Detect which cell encompasses the target text, then output its (x, y) center coordinate. 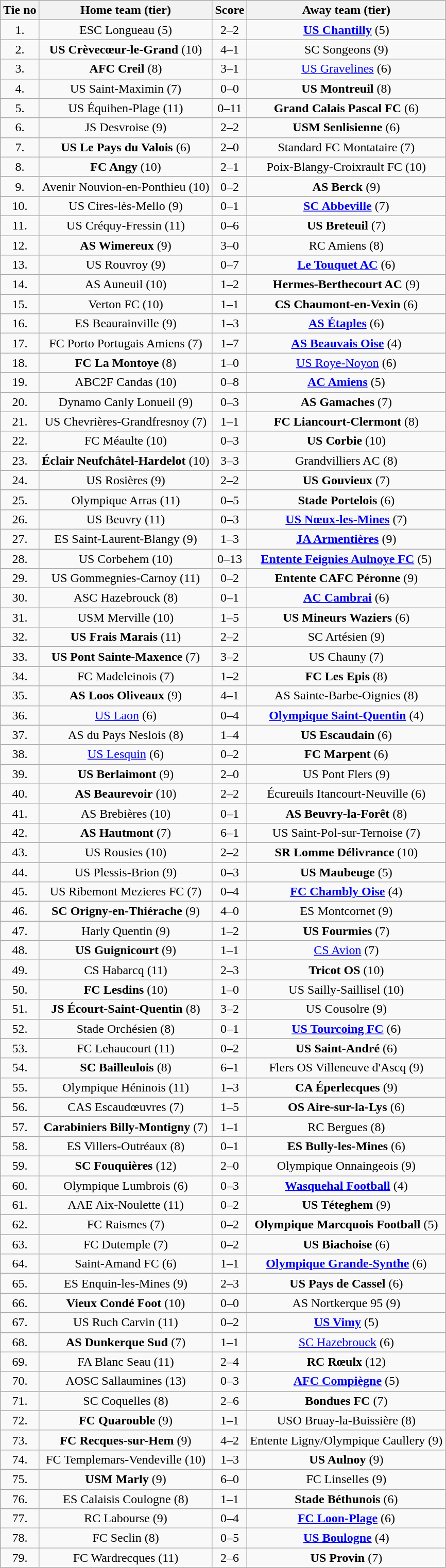
FC Chambly Oise (4) (346, 892)
67. (20, 1323)
58. (20, 1146)
Tie no (20, 10)
ES Calaisis Coulogne (8) (126, 1499)
JS Écourt-Saint-Quentin (8) (126, 1009)
19. (20, 382)
Harly Quentin (9) (126, 931)
US Lesquin (6) (126, 754)
34. (20, 676)
US Gouvieux (7) (346, 480)
40. (20, 794)
ES Saint-Laurent-Blangy (9) (126, 539)
AS Loos Oliveaux (9) (126, 696)
17. (20, 343)
US Aulnoy (9) (346, 1459)
65. (20, 1283)
2. (20, 49)
Grand Calais Pascal FC (6) (346, 108)
Stade Orchésien (8) (126, 1029)
4–0 (230, 911)
Olympique Onnaingeois (9) (346, 1166)
US Beuvry (11) (126, 519)
62. (20, 1225)
22. (20, 441)
0–7 (230, 265)
Grandvilliers AC (8) (346, 461)
29. (20, 578)
8. (20, 167)
49. (20, 970)
76. (20, 1499)
Entente Ligny/Olympique Caullery (9) (346, 1440)
70. (20, 1381)
31. (20, 618)
25. (20, 500)
CAS Escaudœuvres (7) (126, 1107)
38. (20, 754)
ASC Hazebrouck (8) (126, 598)
23. (20, 461)
US Rosières (9) (126, 480)
CA Éperlecques (9) (346, 1087)
US Breteuil (7) (346, 225)
54. (20, 1068)
45. (20, 892)
FC Les Epis (8) (346, 676)
SC Coquelles (8) (126, 1401)
35. (20, 696)
US Saint-Pol-sur-Ternoise (7) (346, 833)
US Cousolre (9) (346, 1009)
ESC Longueau (5) (126, 30)
39. (20, 774)
56. (20, 1107)
US Gravelines (6) (346, 69)
FC Recques-sur-Hem (9) (126, 1440)
Vieux Condé Foot (10) (126, 1303)
Entente CAFC Péronne (9) (346, 578)
41. (20, 813)
69. (20, 1362)
USO Bruay-la-Buissière (8) (346, 1420)
74. (20, 1459)
US Nœux-les-Mines (7) (346, 519)
US Équihen-Plage (11) (126, 108)
ABC2F Candas (10) (126, 382)
AS Étaples (6) (346, 324)
FC La Montoye (8) (126, 363)
24. (20, 480)
20. (20, 402)
CS Avion (7) (346, 950)
FC Lesdins (10) (126, 990)
AS Brebières (10) (126, 813)
64. (20, 1264)
9. (20, 186)
US Pont Sainte-Maxence (7) (126, 657)
47. (20, 931)
3–3 (230, 461)
51. (20, 1009)
AFC Creil (8) (126, 69)
AS du Pays Neslois (8) (126, 735)
57. (20, 1126)
US Ruch Carvin (11) (126, 1323)
ES Beaurainville (9) (126, 324)
77. (20, 1519)
1. (20, 30)
30. (20, 598)
US Chevrières-Grandfresnoy (7) (126, 421)
6–0 (230, 1479)
US Mineurs Waziers (6) (346, 618)
3–0 (230, 245)
FC Templemars-Vendeville (10) (126, 1459)
12. (20, 245)
44. (20, 872)
46. (20, 911)
37. (20, 735)
Flers OS Villeneuve d'Ascq (9) (346, 1068)
28. (20, 558)
FC Wardrecques (11) (126, 1558)
AC Amiens (5) (346, 382)
36. (20, 715)
US Pont Flers (9) (346, 774)
US Créquy-Fressin (11) (126, 225)
US Vimy (5) (346, 1323)
32. (20, 637)
US Fourmies (7) (346, 931)
AOSC Sallaumines (13) (126, 1381)
AS Gamaches (7) (346, 402)
79. (20, 1558)
AS Beaurevoir (10) (126, 794)
US Gommegnies-Carnoy (11) (126, 578)
1–4 (230, 735)
AS Wimereux (9) (126, 245)
0–8 (230, 382)
52. (20, 1029)
AS Beuvry-la-Forêt (8) (346, 813)
FC Angy (10) (126, 167)
Carabiniers Billy-Montigny (7) (126, 1126)
4–2 (230, 1440)
5. (20, 108)
Écureuils Itancourt-Neuville (6) (346, 794)
61. (20, 1205)
Stade Béthunois (6) (346, 1499)
USM Merville (10) (126, 618)
US Pays de Cassel (6) (346, 1283)
0–13 (230, 558)
CS Habarcq (11) (126, 970)
2–4 (230, 1362)
Olympique Grande-Synthe (6) (346, 1264)
6. (20, 128)
US Corbehem (10) (126, 558)
Éclair Neufchâtel-Hardelot (10) (126, 461)
66. (20, 1303)
AS Dunkerque Sud (7) (126, 1342)
RC Amiens (8) (346, 245)
US Roye-Noyon (6) (346, 363)
13. (20, 265)
FC Seclin (8) (126, 1538)
Olympique Saint-Quentin (4) (346, 715)
Away team (tier) (346, 10)
15. (20, 304)
Tricot OS (10) (346, 970)
18. (20, 363)
68. (20, 1342)
USM Marly (9) (126, 1479)
US Maubeuge (5) (346, 872)
72. (20, 1420)
ES Bully-les-Mines (6) (346, 1146)
US Crèvecœur-le-Grand (10) (126, 49)
Verton FC (10) (126, 304)
FC Quarouble (9) (126, 1420)
0–6 (230, 225)
JA Armentières (9) (346, 539)
USM Senlisienne (6) (346, 128)
FC Marpent (6) (346, 754)
JS Desvroise (9) (126, 128)
RC Labourse (9) (126, 1519)
63. (20, 1244)
4. (20, 89)
AS Nortkerque 95 (9) (346, 1303)
FC Porto Portugais Amiens (7) (126, 343)
FC Linselles (9) (346, 1479)
Home team (tier) (126, 10)
SC Fouquières (12) (126, 1166)
55. (20, 1087)
Hermes-Berthecourt AC (9) (346, 285)
FC Méaulte (10) (126, 441)
43. (20, 852)
Stade Portelois (6) (346, 500)
OS Aire-sur-la-Lys (6) (346, 1107)
US Le Pays du Valois (6) (126, 147)
2–1 (230, 167)
Wasquehal Football (4) (346, 1185)
SC Songeons (9) (346, 49)
Olympique Lumbrois (6) (126, 1185)
US Chantilly (5) (346, 30)
FC Lehaucourt (11) (126, 1048)
78. (20, 1538)
Olympique Arras (11) (126, 500)
FC Madeleinois (7) (126, 676)
10. (20, 206)
ES Villers-Outréaux (8) (126, 1146)
RC Bergues (8) (346, 1126)
US Rouvroy (9) (126, 265)
ES Montcornet (9) (346, 911)
53. (20, 1048)
US Sailly-Saillisel (10) (346, 990)
US Téteghem (9) (346, 1205)
SC Bailleulois (8) (126, 1068)
71. (20, 1401)
1–7 (230, 343)
Le Touquet AC (6) (346, 265)
Saint-Amand FC (6) (126, 1264)
3–1 (230, 69)
US Laon (6) (126, 715)
US Berlaimont (9) (126, 774)
US Ribemont Mezieres FC (7) (126, 892)
33. (20, 657)
US Boulogne (4) (346, 1538)
US Guignicourt (9) (126, 950)
11. (20, 225)
73. (20, 1440)
FC Raismes (7) (126, 1225)
48. (20, 950)
AS Beauvais Oise (4) (346, 343)
US Corbie (10) (346, 441)
59. (20, 1166)
US Biachoise (6) (346, 1244)
US Plessis-Brion (9) (126, 872)
Poix-Blangy-Croixrault FC (10) (346, 167)
AS Berck (9) (346, 186)
Olympique Marcquois Football (5) (346, 1225)
RC Rœulx (12) (346, 1362)
FC Loon-Plage (6) (346, 1519)
SR Lomme Délivrance (10) (346, 852)
AS Auneuil (10) (126, 285)
SC Origny-en-Thiérache (9) (126, 911)
US Rousies (10) (126, 852)
7. (20, 147)
US Montreuil (8) (346, 89)
FC Liancourt-Clermont (8) (346, 421)
US Saint-Maximin (7) (126, 89)
3. (20, 69)
AS Hautmont (7) (126, 833)
75. (20, 1479)
US Tourcoing FC (6) (346, 1029)
Standard FC Montataire (7) (346, 147)
27. (20, 539)
US Chauny (7) (346, 657)
Entente Feignies Aulnoye FC (5) (346, 558)
Dynamo Canly Lonueil (9) (126, 402)
US Cires-lès-Mello (9) (126, 206)
SC Artésien (9) (346, 637)
16. (20, 324)
FC Dutemple (7) (126, 1244)
FA Blanc Seau (11) (126, 1362)
Avenir Nouvion-en-Ponthieu (10) (126, 186)
US Provin (7) (346, 1558)
21. (20, 421)
14. (20, 285)
AFC Compiègne (5) (346, 1381)
Olympique Héninois (11) (126, 1087)
42. (20, 833)
ES Enquin-les-Mines (9) (126, 1283)
AS Sainte-Barbe-Oignies (8) (346, 696)
US Escaudain (6) (346, 735)
0–11 (230, 108)
50. (20, 990)
26. (20, 519)
SC Abbeville (7) (346, 206)
CS Chaumont-en-Vexin (6) (346, 304)
AC Cambrai (6) (346, 598)
AAE Aix-Noulette (11) (126, 1205)
US Saint-André (6) (346, 1048)
Bondues FC (7) (346, 1401)
Score (230, 10)
US Frais Marais (11) (126, 637)
60. (20, 1185)
SC Hazebrouck (6) (346, 1342)
